Search for the cell housing the specified text and yield its [X, Y] center coordinate. 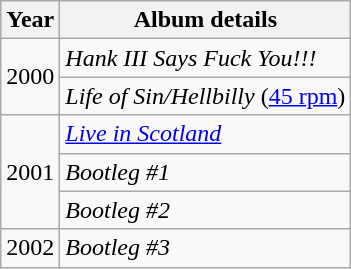
Bootleg #2 [206, 210]
Hank III Says Fuck You!!! [206, 58]
Live in Scotland [206, 134]
Album details [206, 20]
Year [30, 20]
Life of Sin/Hellbilly (45 rpm) [206, 96]
2002 [30, 248]
Bootleg #3 [206, 248]
2000 [30, 77]
2001 [30, 172]
Bootleg #1 [206, 172]
